Return the (x, y) coordinate for the center point of the cell that contains the specified text.  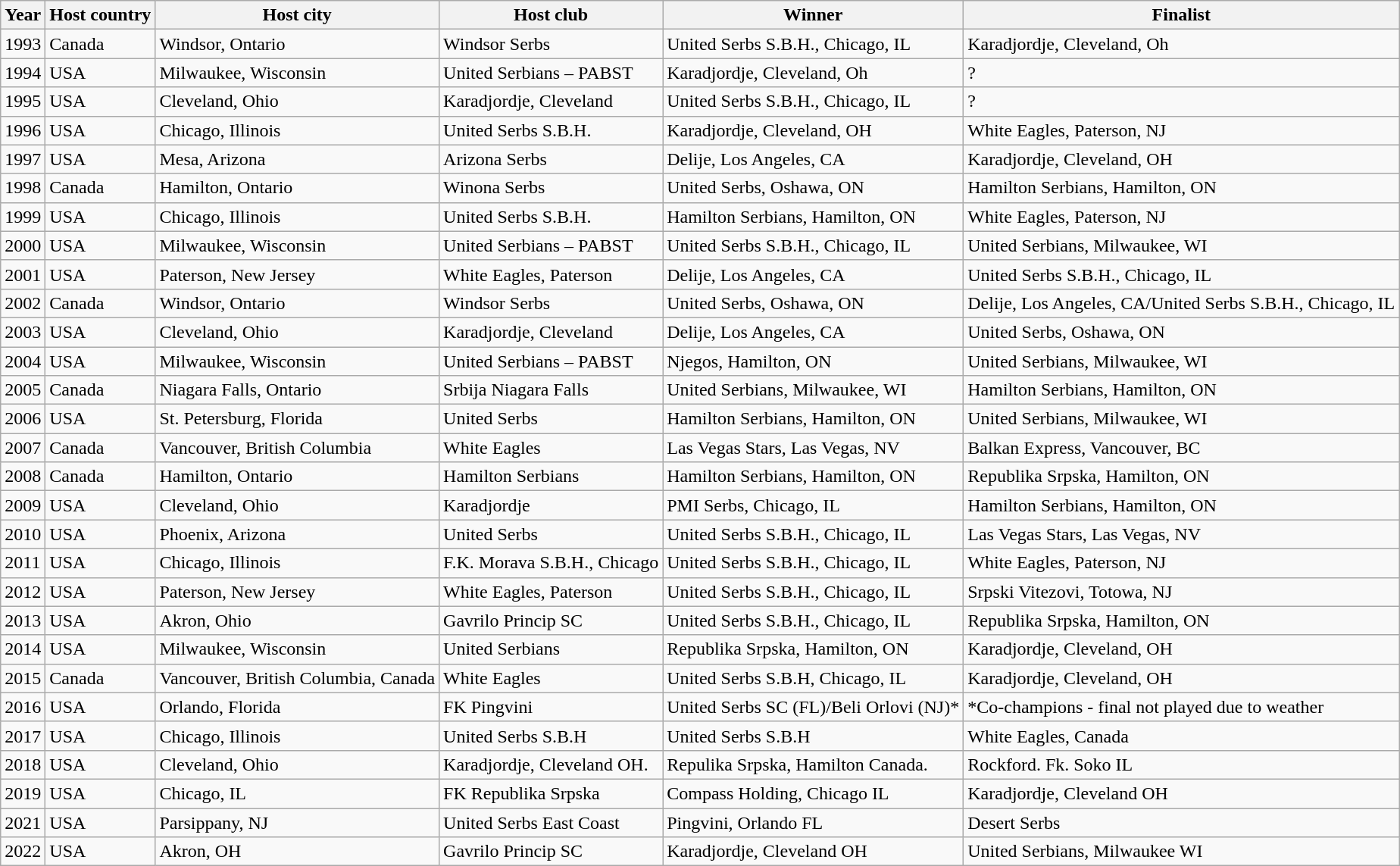
Akron, OH (297, 852)
St. Petersburg, Florida (297, 419)
United Serbs S.B.H, Chicago, IL (814, 678)
United Serbians, Milwaukee WI (1182, 852)
2000 (23, 245)
Desert Serbs (1182, 822)
1994 (23, 73)
2008 (23, 477)
2010 (23, 534)
2022 (23, 852)
2019 (23, 793)
Hamilton Serbians (552, 477)
1995 (23, 102)
Balkan Express, Vancouver, BC (1182, 448)
Vancouver, British Columbia, Canada (297, 678)
1997 (23, 159)
1996 (23, 130)
Mesa, Arizona (297, 159)
2003 (23, 332)
Akron, Ohio (297, 621)
Pingvini, Orlando FL (814, 822)
Parsippany, NJ (297, 822)
*Co-champions - final not played due to weather (1182, 707)
United Serbs SC (FL)/Beli Orlovi (NJ)* (814, 707)
Host city (297, 15)
FK Republika Srpska (552, 793)
Njegos, Hamilton, ON (814, 361)
Karadjordje, Cleveland OH. (552, 764)
PMI Serbs, Chicago, IL (814, 505)
Repulika Srpska, Hamilton Canada. (814, 764)
2015 (23, 678)
Niagara Falls, Ontario (297, 390)
2007 (23, 448)
Host country (100, 15)
2021 (23, 822)
2006 (23, 419)
2017 (23, 736)
2013 (23, 621)
2009 (23, 505)
Orlando, Florida (297, 707)
2011 (23, 563)
2018 (23, 764)
Phoenix, Arizona (297, 534)
Srpski Vitezovi, Totowa, NJ (1182, 592)
White Eagles, Canada (1182, 736)
1993 (23, 44)
F.K. Morava S.B.H., Chicago (552, 563)
2016 (23, 707)
United Serbs East Coast (552, 822)
Winner (814, 15)
Delije, Los Angeles, CA/United Serbs S.B.H., Chicago, IL (1182, 303)
2002 (23, 303)
Karadjordje (552, 505)
Compass Holding, Chicago IL (814, 793)
Srbija Niagara Falls (552, 390)
Chicago, IL (297, 793)
2005 (23, 390)
Year (23, 15)
2012 (23, 592)
2004 (23, 361)
Rockford. Fk. Soko IL (1182, 764)
1999 (23, 217)
Winona Serbs (552, 188)
1998 (23, 188)
FK Pingvini (552, 707)
2001 (23, 274)
United Serbians (552, 649)
Host club (552, 15)
Vancouver, British Columbia (297, 448)
2014 (23, 649)
Arizona Serbs (552, 159)
Finalist (1182, 15)
